Extract the [X, Y] coordinate from the center of the cell holding the provided text.  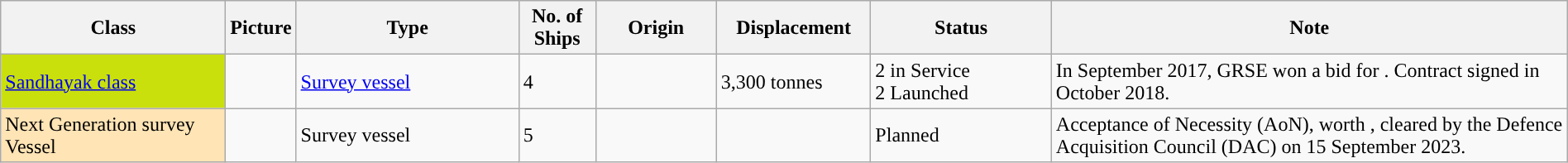
Class [113, 28]
4 [557, 81]
Sandhayak class [113, 81]
In September 2017, GRSE won a bid for . Contract signed in October 2018. [1309, 81]
Displacement [794, 28]
2 in Service2 Launched [961, 81]
Origin [656, 28]
3,300 tonnes [794, 81]
Next Generation survey Vessel [113, 136]
Type [407, 28]
Status [961, 28]
Note [1309, 28]
Picture [261, 28]
Planned [961, 136]
Acceptance of Necessity (AoN), worth , cleared by the Defence Acquisition Council (DAC) on 15 September 2023. [1309, 136]
No. of Ships [557, 28]
5 [557, 136]
